From the cell containing the given text, extract its center point as [X, Y] coordinate. 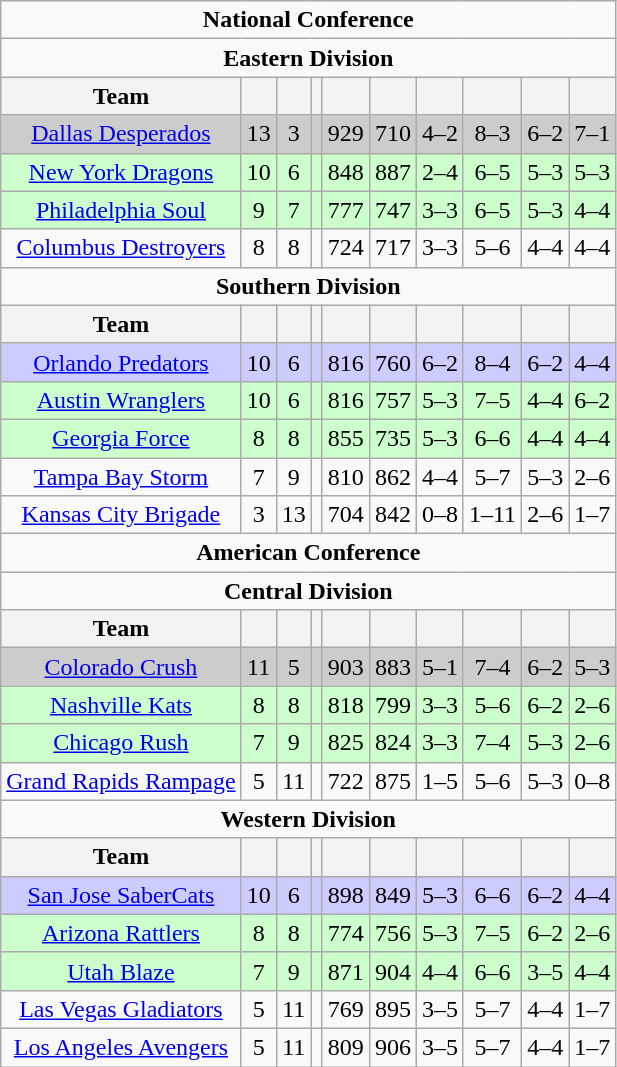
7–1 [592, 134]
848 [346, 172]
704 [346, 515]
809 [346, 1047]
810 [346, 477]
Chicago Rush [121, 743]
855 [346, 438]
4–2 [440, 134]
San Jose SaberCats [121, 895]
769 [346, 1009]
898 [346, 895]
722 [346, 781]
842 [392, 515]
825 [346, 743]
Tampa Bay Storm [121, 477]
Kansas City Brigade [121, 515]
8–4 [492, 362]
5–1 [440, 667]
871 [346, 971]
895 [392, 1009]
883 [392, 667]
National Conference [308, 20]
Grand Rapids Rampage [121, 781]
Dallas Desperados [121, 134]
Austin Wranglers [121, 400]
Columbus Destroyers [121, 248]
887 [392, 172]
710 [392, 134]
Utah Blaze [121, 971]
Southern Division [308, 286]
Orlando Predators [121, 362]
799 [392, 705]
Georgia Force [121, 438]
818 [346, 705]
2–4 [440, 172]
724 [346, 248]
Colorado Crush [121, 667]
747 [392, 210]
Philadelphia Soul [121, 210]
904 [392, 971]
862 [392, 477]
717 [392, 248]
Los Angeles Avengers [121, 1047]
903 [346, 667]
Eastern Division [308, 58]
Nashville Kats [121, 705]
777 [346, 210]
849 [392, 895]
Las Vegas Gladiators [121, 1009]
906 [392, 1047]
New York Dragons [121, 172]
824 [392, 743]
8–3 [492, 134]
760 [392, 362]
1–11 [492, 515]
1–5 [440, 781]
735 [392, 438]
875 [392, 781]
774 [346, 933]
929 [346, 134]
Central Division [308, 591]
756 [392, 933]
Arizona Rattlers [121, 933]
757 [392, 400]
American Conference [308, 553]
Western Division [308, 819]
